For the text-containing cell, return its midpoint in (x, y) coordinate format. 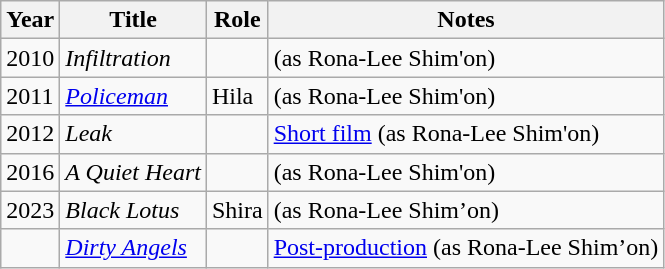
Shira (237, 210)
A Quiet Heart (134, 172)
2023 (30, 210)
Notes (466, 20)
Infiltration (134, 58)
Year (30, 20)
Role (237, 20)
Leak (134, 134)
2012 (30, 134)
2016 (30, 172)
2011 (30, 96)
(as Rona-Lee Shim’on) (466, 210)
Policeman (134, 96)
2010 (30, 58)
Dirty Angels (134, 248)
Black Lotus (134, 210)
Post-production (as Rona-Lee Shim’on) (466, 248)
Short film (as Rona-Lee Shim'on) (466, 134)
Title (134, 20)
Hila (237, 96)
